Pinpoint the cell where the given text exists, returning its (X, Y) midpoint coordinate. 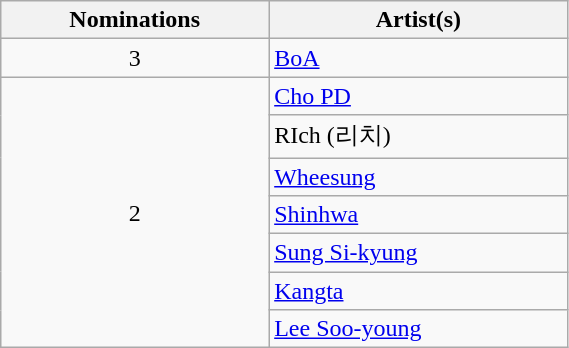
BoA (418, 58)
Cho PD (418, 96)
Nominations (135, 20)
Shinhwa (418, 215)
Sung Si-kyung (418, 253)
Lee Soo-young (418, 329)
RIch (리치) (418, 136)
Kangta (418, 291)
Wheesung (418, 177)
Artist(s) (418, 20)
2 (135, 212)
3 (135, 58)
